Return (x, y) of the center of cell containing provided text 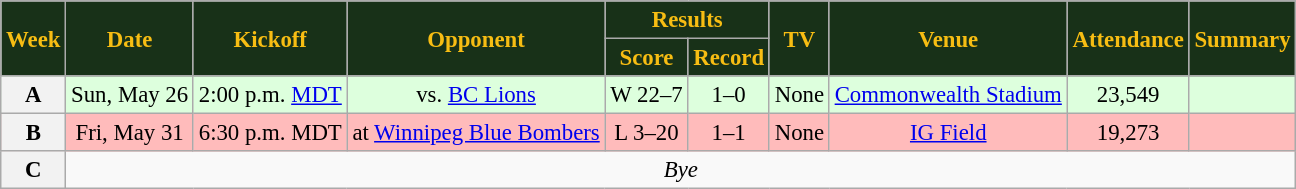
Summary (1242, 38)
vs. BC Lions (476, 95)
Venue (948, 38)
Bye (681, 170)
Date (130, 38)
L 3–20 (646, 133)
23,549 (1128, 95)
B (34, 133)
Kickoff (270, 38)
1–0 (728, 95)
Fri, May 31 (130, 133)
Attendance (1128, 38)
Sun, May 26 (130, 95)
Week (34, 38)
Commonwealth Stadium (948, 95)
IG Field (948, 133)
at Winnipeg Blue Bombers (476, 133)
6:30 p.m. MDT (270, 133)
W 22–7 (646, 95)
A (34, 95)
Opponent (476, 38)
19,273 (1128, 133)
2:00 p.m. MDT (270, 95)
Results (687, 20)
Record (728, 58)
Score (646, 58)
TV (799, 38)
1–1 (728, 133)
C (34, 170)
